Locate the cell with the specified text and output its [X, Y] center coordinate. 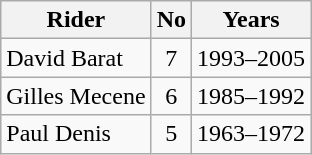
1993–2005 [252, 58]
5 [171, 134]
1985–1992 [252, 96]
7 [171, 58]
6 [171, 96]
Rider [76, 20]
Years [252, 20]
Gilles Mecene [76, 96]
No [171, 20]
1963–1972 [252, 134]
Paul Denis [76, 134]
David Barat [76, 58]
